Determine the [x, y] coordinate at the center of the cell enclosing the given text.  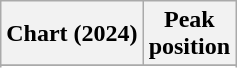
Chart (2024) [72, 34]
Peakposition [189, 34]
